Capture the cell that displays the provided text and extract its [x, y] central coordinate. 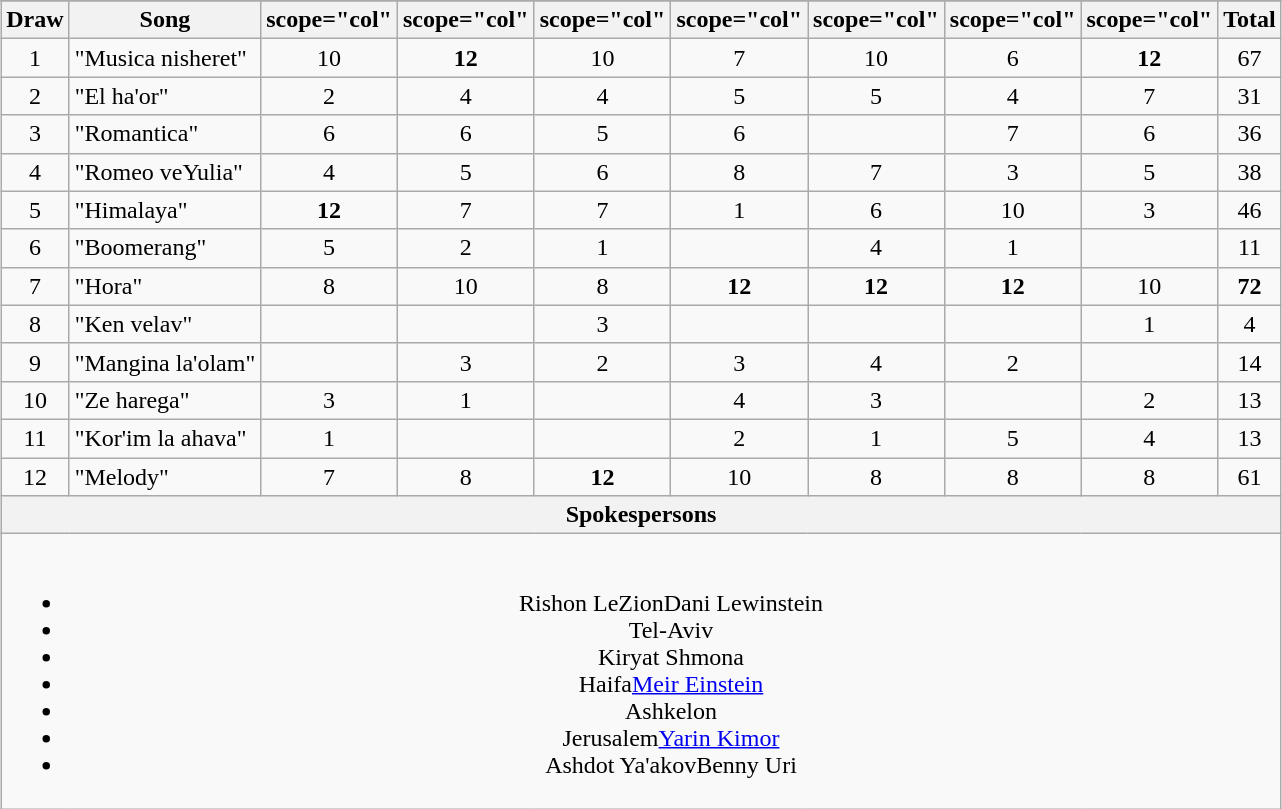
"Ken velav" [165, 324]
36 [1250, 134]
Song [165, 20]
"Romeo veYulia" [165, 172]
"Boomerang" [165, 248]
46 [1250, 210]
61 [1250, 477]
Total [1250, 20]
Rishon LeZionDani LewinsteinTel-AvivKiryat ShmonaHaifaMeir EinsteinAshkelonJerusalemYarin KimorAshdot Ya'akovBenny Uri [642, 672]
67 [1250, 58]
"Musica nisheret" [165, 58]
31 [1250, 96]
9 [35, 362]
"Melody" [165, 477]
"Mangina la'olam" [165, 362]
"El ha'or" [165, 96]
"Romantica" [165, 134]
"Hora" [165, 286]
Draw [35, 20]
"Himalaya" [165, 210]
"Kor'im la ahava" [165, 438]
"Ze harega" [165, 400]
14 [1250, 362]
38 [1250, 172]
72 [1250, 286]
Spokespersons [642, 515]
